Detect which cell encompasses the target text, then output its (x, y) center coordinate. 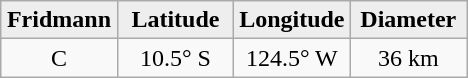
C (59, 58)
Latitude (175, 20)
Diameter (408, 20)
Longitude (292, 20)
Fridmann (59, 20)
10.5° S (175, 58)
124.5° W (292, 58)
36 km (408, 58)
